Locate the cell with the specified text and output its (X, Y) center coordinate. 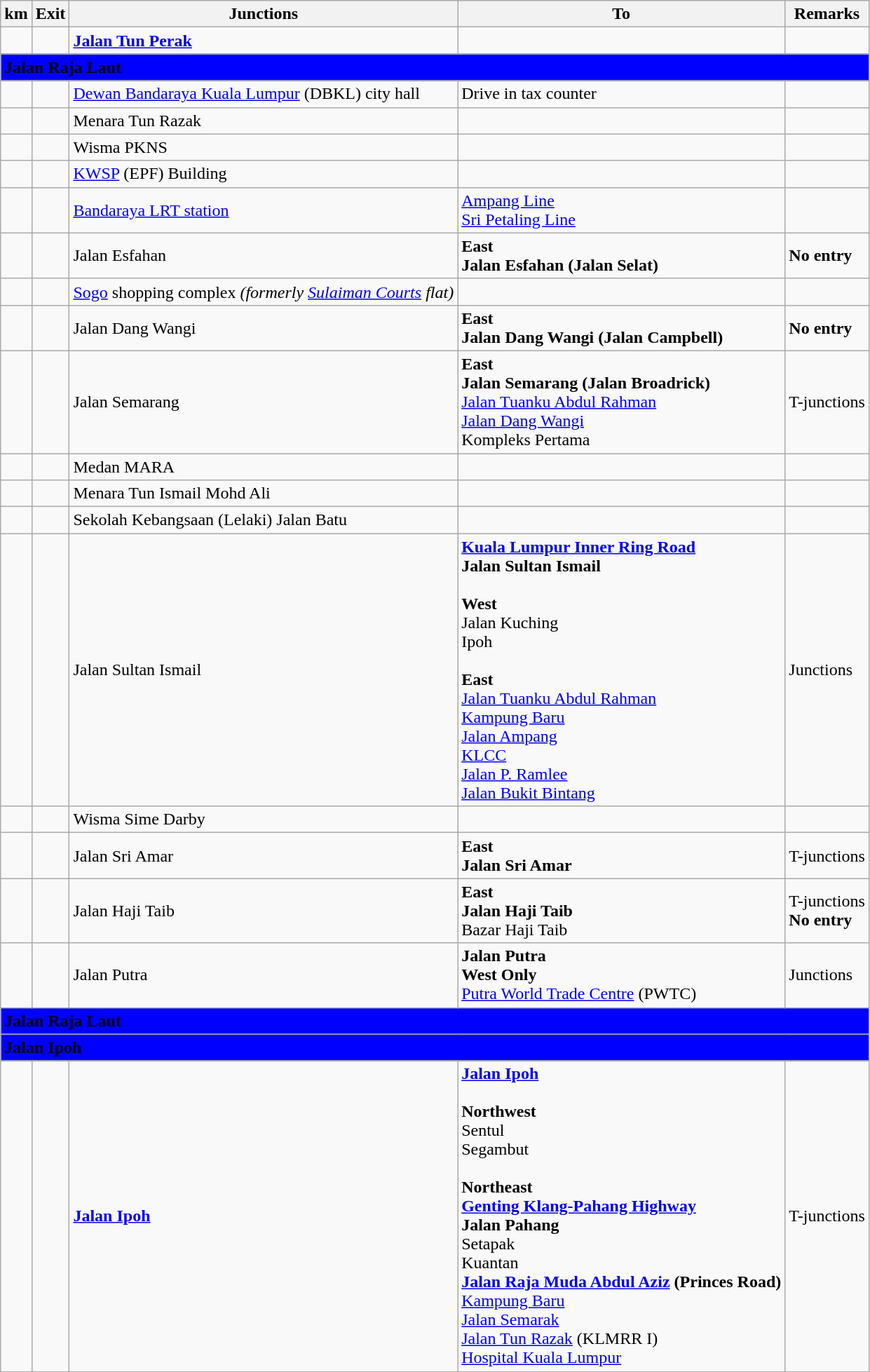
Jalan Sultan Ismail (264, 670)
Exit (50, 14)
Remarks (827, 14)
Drive in tax counter (621, 94)
To (621, 14)
Menara Tun Ismail Mohd Ali (264, 494)
Sekolah Kebangsaan (Lelaki) Jalan Batu (264, 520)
Jalan PutraWest OnlyPutra World Trade Centre (PWTC) (621, 975)
km (16, 14)
EastJalan Sri Amar (621, 855)
Jalan Tun Perak (264, 41)
T-junctionsNo entry (827, 911)
EastJalan Dang Wangi (Jalan Campbell) (621, 328)
Jalan Esfahan (264, 255)
Medan MARA (264, 466)
EastJalan Haji TaibBazar Haji Taib (621, 911)
Wisma PKNS (264, 147)
Jalan Dang Wangi (264, 328)
Bandaraya LRT station (264, 210)
KWSP (EPF) Building (264, 174)
Jalan Haji Taib (264, 911)
Sogo shopping complex (formerly Sulaiman Courts flat) (264, 292)
EastJalan Semarang (Jalan Broadrick)Jalan Tuanku Abdul RahmanJalan Dang Wangi Kompleks Pertama (621, 402)
Jalan Sri Amar (264, 855)
EastJalan Esfahan (Jalan Selat) (621, 255)
Menara Tun Razak (264, 121)
Ampang LineSri Petaling Line (621, 210)
Wisma Sime Darby (264, 820)
Jalan Semarang (264, 402)
Dewan Bandaraya Kuala Lumpur (DBKL) city hall (264, 94)
Jalan Putra (264, 975)
